From the cell containing the given text, extract its center point as [x, y] coordinate. 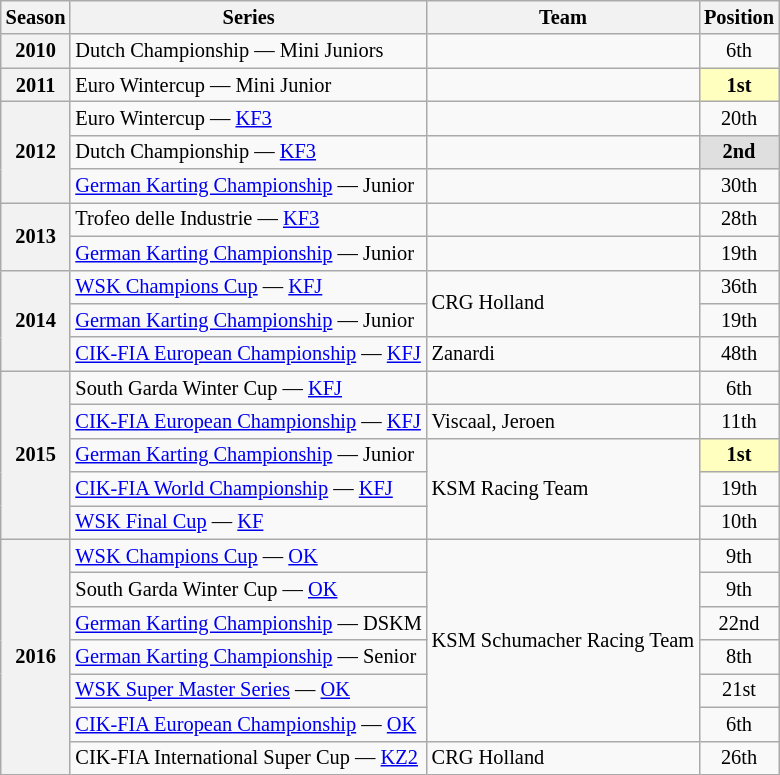
2010 [36, 51]
WSK Champions Cup — KFJ [248, 287]
WSK Champions Cup — OK [248, 556]
CIK-FIA European Championship — OK [248, 724]
20th [739, 118]
WSK Super Master Series — OK [248, 690]
KSM Schumacher Racing Team [563, 640]
Euro Wintercup — Mini Junior [248, 85]
2011 [36, 85]
2016 [36, 657]
Viscaal, Jeroen [563, 421]
28th [739, 219]
Dutch Championship — Mini Juniors [248, 51]
26th [739, 758]
CIK-FIA International Super Cup — KZ2 [248, 758]
30th [739, 186]
Season [36, 17]
Team [563, 17]
2014 [36, 320]
South Garda Winter Cup — KFJ [248, 388]
8th [739, 657]
2015 [36, 455]
11th [739, 421]
22nd [739, 623]
Position [739, 17]
21st [739, 690]
Euro Wintercup — KF3 [248, 118]
German Karting Championship — Senior [248, 657]
Zanardi [563, 354]
South Garda Winter Cup — OK [248, 589]
Series [248, 17]
Dutch Championship — KF3 [248, 152]
German Karting Championship — DSKM [248, 623]
CIK-FIA World Championship — KFJ [248, 489]
2013 [36, 236]
48th [739, 354]
KSM Racing Team [563, 488]
2nd [739, 152]
Trofeo delle Industrie — KF3 [248, 219]
10th [739, 522]
36th [739, 287]
WSK Final Cup — KF [248, 522]
2012 [36, 152]
